Search for the cell housing the specified text and yield its (x, y) center coordinate. 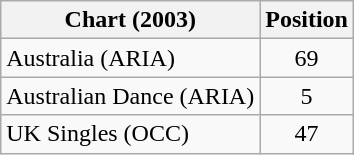
Chart (2003) (130, 20)
5 (307, 96)
69 (307, 58)
Position (307, 20)
UK Singles (OCC) (130, 134)
Australian Dance (ARIA) (130, 96)
47 (307, 134)
Australia (ARIA) (130, 58)
